From the cell containing the given text, extract its center point as [X, Y] coordinate. 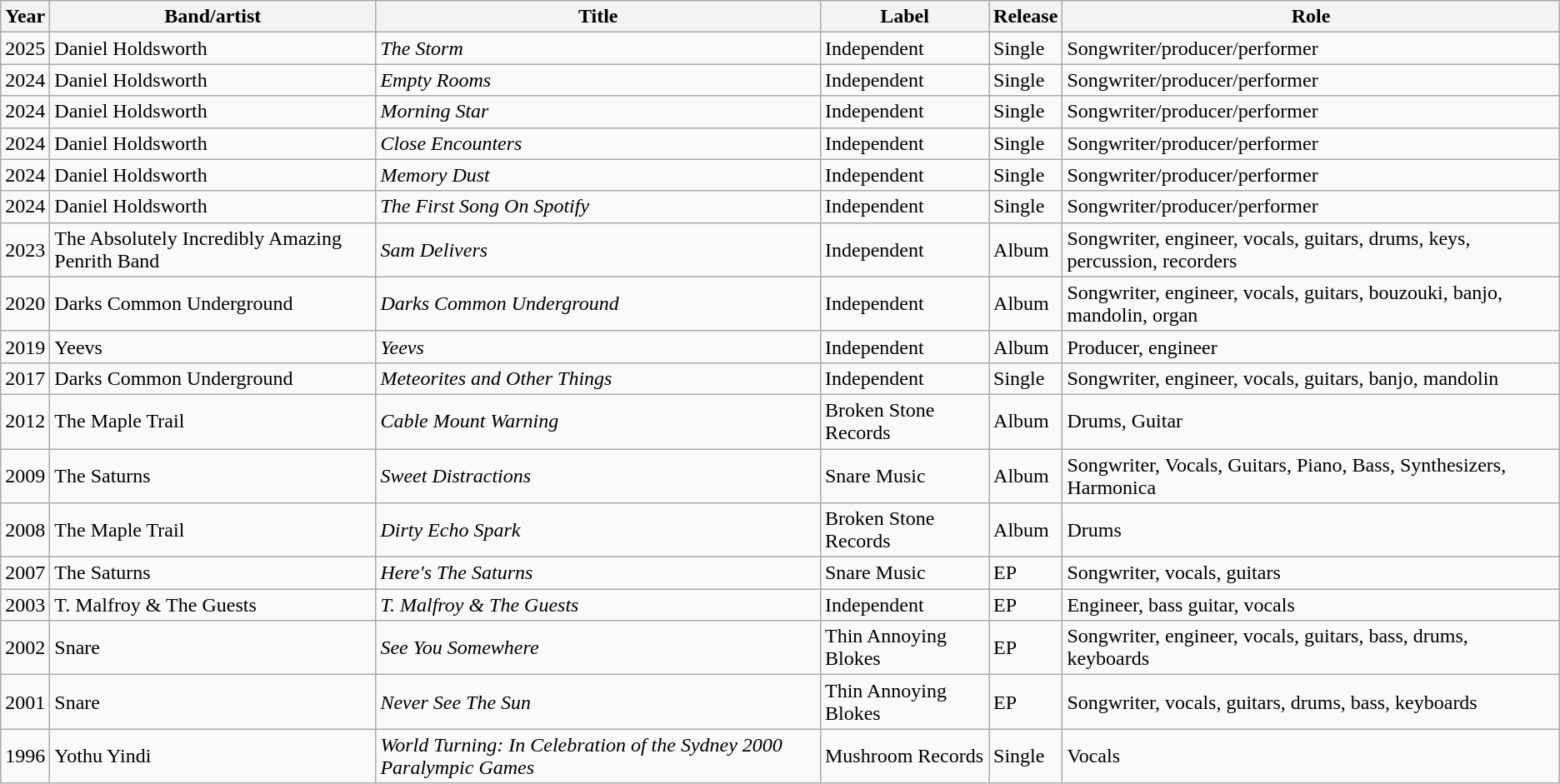
Never See The Sun [598, 702]
2009 [25, 475]
Sweet Distractions [598, 475]
2012 [25, 422]
Yothu Yindi [213, 757]
Cable Mount Warning [598, 422]
Close Encounters [598, 143]
Here's The Saturns [598, 573]
Release [1026, 17]
Dirty Echo Spark [598, 530]
Songwriter, vocals, guitars, drums, bass, keyboards [1311, 702]
Meteorites and Other Things [598, 378]
2025 [25, 48]
Sam Delivers [598, 250]
1996 [25, 757]
Empty Rooms [598, 80]
Title [598, 17]
Songwriter, Vocals, Guitars, Piano, Bass, Synthesizers, Harmonica [1311, 475]
2002 [25, 648]
Producer, engineer [1311, 347]
Songwriter, engineer, vocals, guitars, bass, drums, keyboards [1311, 648]
Morning Star [598, 112]
Engineer, bass guitar, vocals [1311, 605]
See You Somewhere [598, 648]
Songwriter, engineer, vocals, guitars, banjo, mandolin [1311, 378]
Memory Dust [598, 175]
Label [904, 17]
Songwriter, engineer, vocals, guitars, bouzouki, banjo, mandolin, organ [1311, 303]
Drums [1311, 530]
2001 [25, 702]
2019 [25, 347]
The Absolutely Incredibly Amazing Penrith Band [213, 250]
Year [25, 17]
Role [1311, 17]
World Turning: In Celebration of the Sydney 2000 Paralympic Games [598, 757]
Songwriter, vocals, guitars [1311, 573]
2007 [25, 573]
Mushroom Records [904, 757]
2003 [25, 605]
Band/artist [213, 17]
2023 [25, 250]
2020 [25, 303]
The Storm [598, 48]
Songwriter, engineer, vocals, guitars, drums, keys, percussion, recorders [1311, 250]
2008 [25, 530]
The First Song On Spotify [598, 207]
Drums, Guitar [1311, 422]
Vocals [1311, 757]
2017 [25, 378]
